Extract the [X, Y] coordinate from the center of the cell holding the provided text.  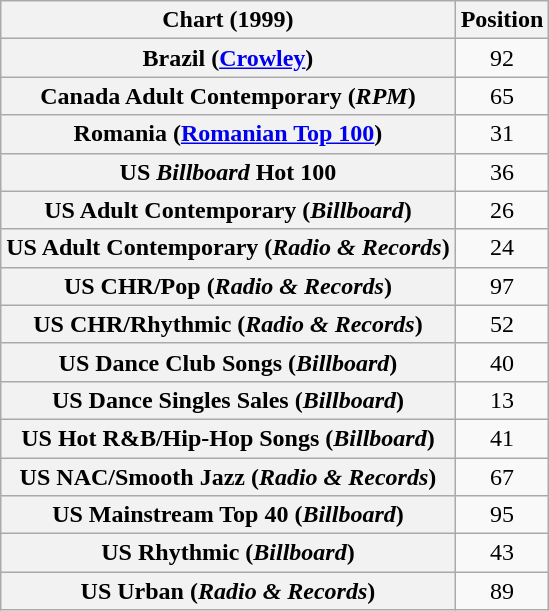
67 [502, 477]
26 [502, 210]
Position [502, 20]
US Adult Contemporary (Radio & Records) [228, 248]
13 [502, 400]
Romania (Romanian Top 100) [228, 134]
92 [502, 58]
US Adult Contemporary (Billboard) [228, 210]
US Dance Club Songs (Billboard) [228, 362]
40 [502, 362]
Chart (1999) [228, 20]
US Rhythmic (Billboard) [228, 553]
US Dance Singles Sales (Billboard) [228, 400]
24 [502, 248]
US NAC/Smooth Jazz (Radio & Records) [228, 477]
43 [502, 553]
36 [502, 172]
95 [502, 515]
52 [502, 324]
97 [502, 286]
US CHR/Rhythmic (Radio & Records) [228, 324]
Brazil (Crowley) [228, 58]
41 [502, 438]
US Billboard Hot 100 [228, 172]
US CHR/Pop (Radio & Records) [228, 286]
US Urban (Radio & Records) [228, 591]
US Mainstream Top 40 (Billboard) [228, 515]
Canada Adult Contemporary (RPM) [228, 96]
31 [502, 134]
US Hot R&B/Hip-Hop Songs (Billboard) [228, 438]
89 [502, 591]
65 [502, 96]
